Output the (x, y) coordinate of the center of the cell containing the given text.  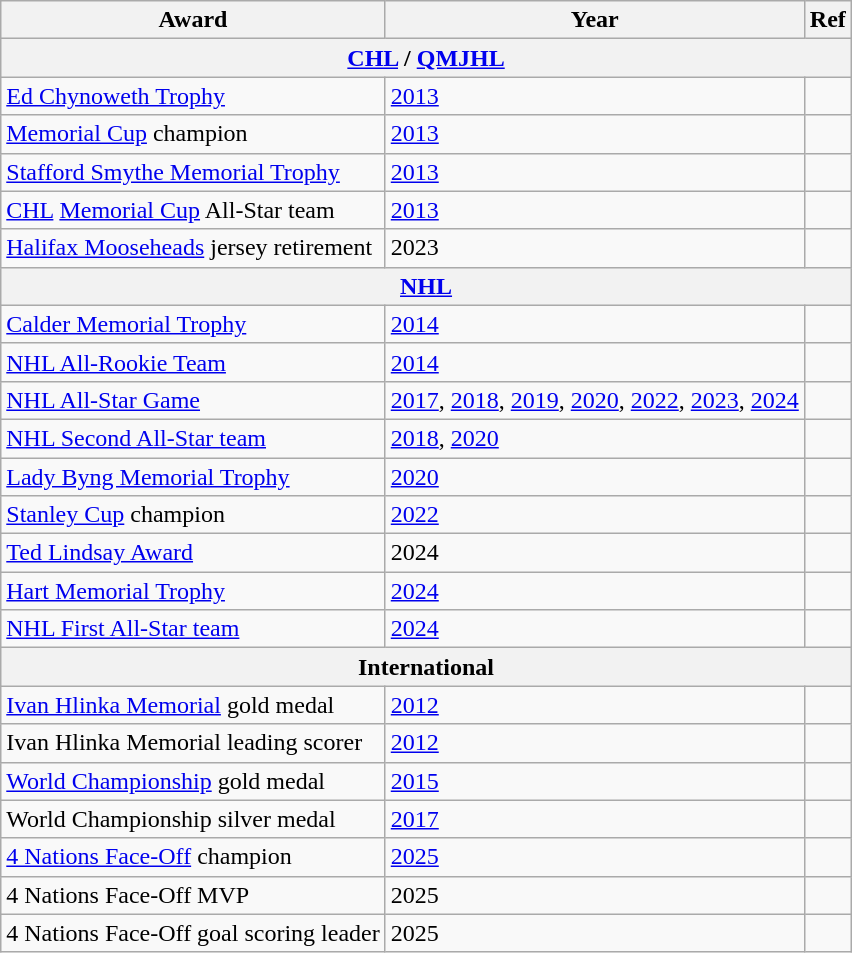
Lady Byng Memorial Trophy (193, 477)
Calder Memorial Trophy (193, 324)
Ted Lindsay Award (193, 553)
2023 (594, 248)
NHL First All-Star team (193, 629)
2017, 2018, 2019, 2020, 2022, 2023, 2024 (594, 400)
CHL Memorial Cup All-Star team (193, 210)
World Championship gold medal (193, 781)
NHL All-Star Game (193, 400)
Ivan Hlinka Memorial gold medal (193, 705)
Stanley Cup champion (193, 515)
International (426, 667)
4 Nations Face-Off champion (193, 857)
4 Nations Face-Off MVP (193, 895)
Memorial Cup champion (193, 134)
2020 (594, 477)
Halifax Mooseheads jersey retirement (193, 248)
Hart Memorial Trophy (193, 591)
2018, 2020 (594, 438)
NHL All-Rookie Team (193, 362)
2022 (594, 515)
4 Nations Face-Off goal scoring leader (193, 933)
Award (193, 20)
2017 (594, 819)
World Championship silver medal (193, 819)
CHL / QMJHL (426, 58)
Ivan Hlinka Memorial leading scorer (193, 743)
Year (594, 20)
NHL Second All-Star team (193, 438)
Stafford Smythe Memorial Trophy (193, 172)
NHL (426, 286)
Ref (828, 20)
Ed Chynoweth Trophy (193, 96)
2015 (594, 781)
